Find where the given text appears and provide that cell's center as (x, y) coordinate. 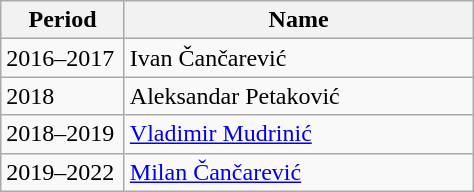
2018 (63, 96)
2016–2017 (63, 58)
Period (63, 20)
Vladimir Mudrinić (298, 134)
Ivan Čančarević (298, 58)
2019–2022 (63, 172)
Name (298, 20)
2018–2019 (63, 134)
Aleksandar Petaković (298, 96)
Milan Čančarević (298, 172)
